Output the (X, Y) coordinate of the center of the cell containing the given text.  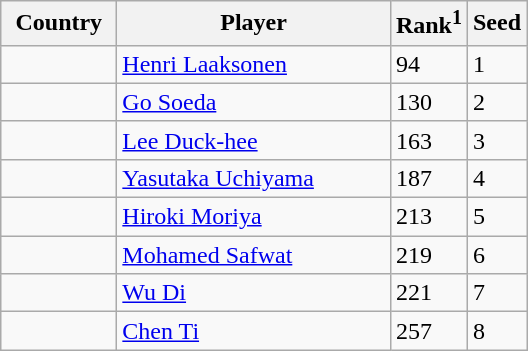
Wu Di (254, 293)
Lee Duck-hee (254, 140)
257 (428, 331)
130 (428, 102)
Hiroki Moriya (254, 217)
6 (496, 255)
4 (496, 178)
Henri Laaksonen (254, 64)
Rank1 (428, 24)
Country (59, 24)
2 (496, 102)
163 (428, 140)
221 (428, 293)
Yasutaka Uchiyama (254, 178)
Go Soeda (254, 102)
94 (428, 64)
Chen Ti (254, 331)
213 (428, 217)
3 (496, 140)
Seed (496, 24)
1 (496, 64)
Player (254, 24)
7 (496, 293)
Mohamed Safwat (254, 255)
8 (496, 331)
219 (428, 255)
5 (496, 217)
187 (428, 178)
